Detect which cell encompasses the target text, then output its (X, Y) center coordinate. 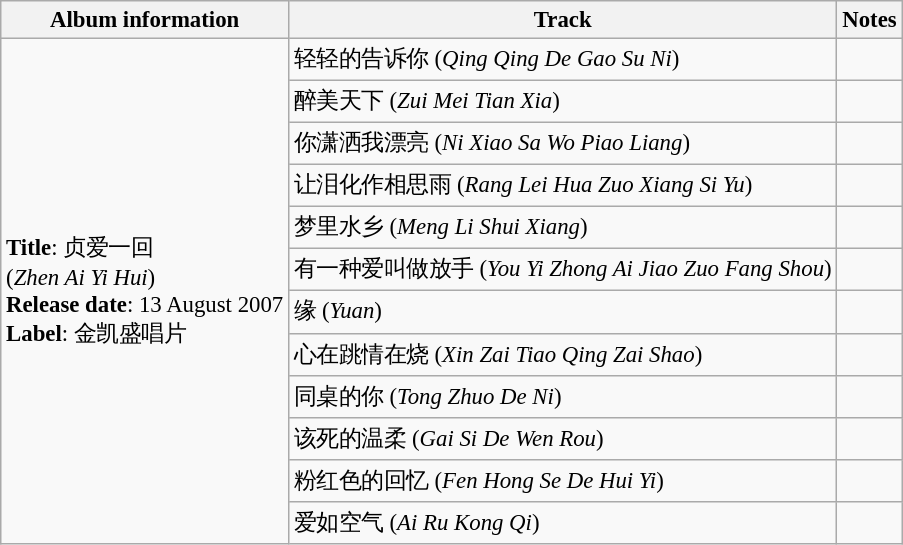
Title: 贞爱一回(Zhen Ai Yi Hui)Release date: 13 August 2007Label: 金凯盛唱片 (145, 292)
缘 (Yuan) (563, 312)
醉美天下 (Zui Mei Tian Xia) (563, 102)
爱如空气 (Ai Ru Kong Qi) (563, 523)
同桌的你 (Tong Zhuo De Ni) (563, 396)
Track (563, 20)
粉红色的回忆 (Fen Hong Se De Hui Yi) (563, 480)
让泪化作相思雨 (Rang Lei Hua Zuo Xiang Si Yu) (563, 186)
该死的温柔 (Gai Si De Wen Rou) (563, 438)
你潇洒我漂亮 (Ni Xiao Sa Wo Piao Liang) (563, 144)
心在跳情在烧 (Xin Zai Tiao Qing Zai Shao) (563, 354)
梦里水乡 (Meng Li Shui Xiang) (563, 228)
Album information (145, 20)
有一种爱叫做放手 (You Yi Zhong Ai Jiao Zuo Fang Shou) (563, 270)
Notes (870, 20)
轻轻的告诉你 (Qing Qing De Gao Su Ni) (563, 60)
